Return [X, Y] of the center of cell containing provided text 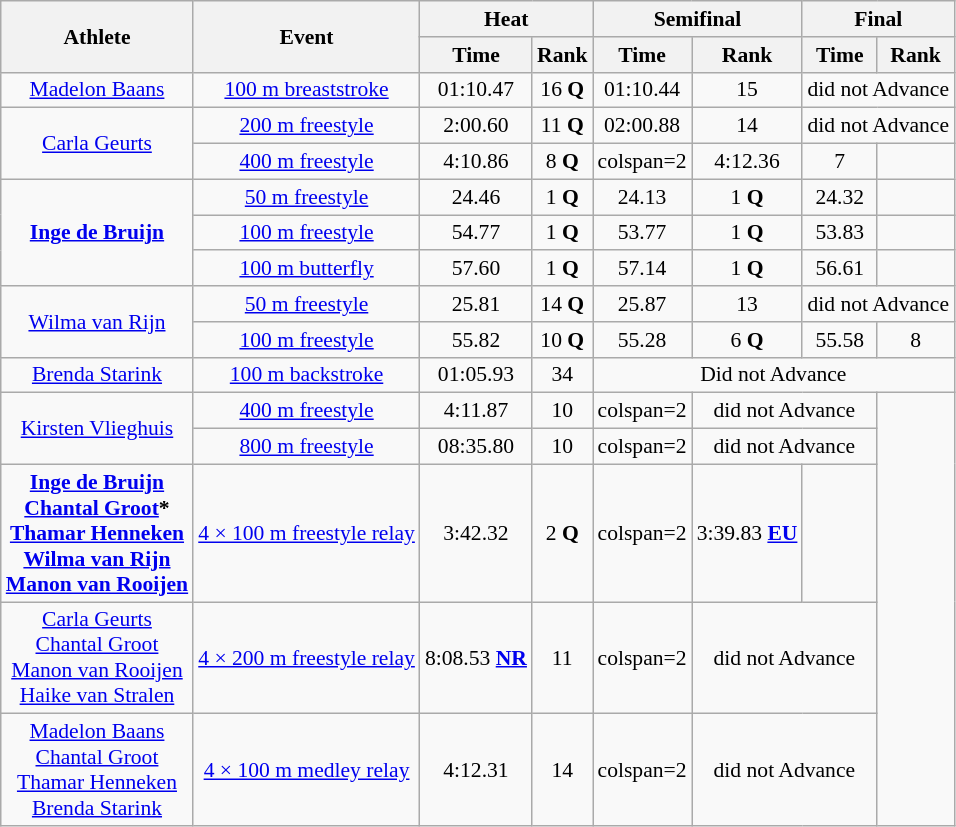
Athlete [97, 36]
14 Q [562, 304]
4:12.36 [748, 162]
4:10.86 [476, 162]
01:10.44 [642, 90]
01:05.93 [476, 375]
11 [562, 658]
Inge de BruijnChantal Groot*Thamar HennekenWilma van RijnManon van Rooijen [97, 533]
4:12.31 [476, 770]
Final [878, 19]
Did not Advance [774, 375]
55.28 [642, 340]
34 [562, 375]
24.13 [642, 197]
24.32 [840, 197]
Carla Geurts [97, 144]
8 Q [562, 162]
800 m freestyle [306, 447]
Kirsten Vlieghuis [97, 428]
55.58 [840, 340]
54.77 [476, 233]
08:35.80 [476, 447]
3:39.83 EU [748, 533]
200 m freestyle [306, 126]
57.60 [476, 269]
2:00.60 [476, 126]
53.83 [840, 233]
Event [306, 36]
53.77 [642, 233]
10 Q [562, 340]
4 × 100 m medley relay [306, 770]
Madelon BaansChantal GrootThamar HennekenBrenda Starink [97, 770]
55.82 [476, 340]
Madelon Baans [97, 90]
25.81 [476, 304]
57.14 [642, 269]
25.87 [642, 304]
Brenda Starink [97, 375]
15 [748, 90]
2 Q [562, 533]
11 Q [562, 126]
4 × 100 m freestyle relay [306, 533]
3:42.32 [476, 533]
4 × 200 m freestyle relay [306, 658]
Inge de Bruijn [97, 232]
02:00.88 [642, 126]
4:11.87 [476, 411]
8:08.53 NR [476, 658]
56.61 [840, 269]
Wilma van Rijn [97, 322]
13 [748, 304]
24.46 [476, 197]
6 Q [748, 340]
16 Q [562, 90]
100 m butterfly [306, 269]
Heat [506, 19]
8 [916, 340]
7 [840, 162]
Semifinal [698, 19]
01:10.47 [476, 90]
100 m breaststroke [306, 90]
Carla GeurtsChantal GrootManon van RooijenHaike van Stralen [97, 658]
100 m backstroke [306, 375]
